Locate the cell with the specified text and output its (x, y) center coordinate. 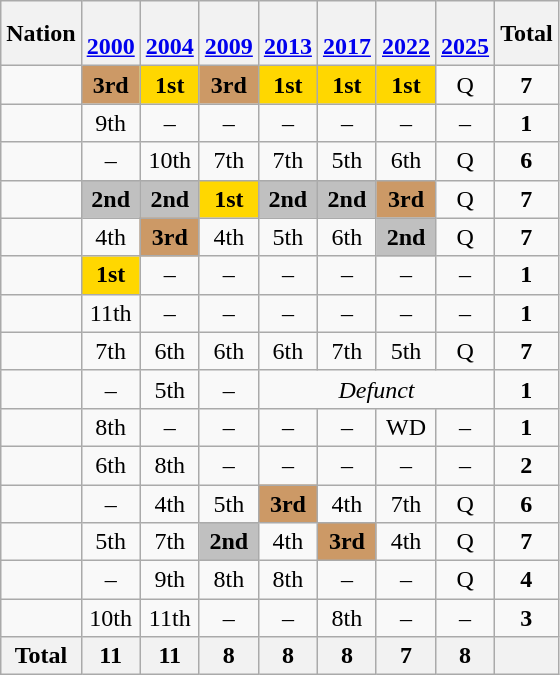
2017 (346, 34)
4 (527, 580)
Defunct (376, 389)
3 (527, 618)
2025 (466, 34)
2009 (228, 34)
WD (406, 427)
2004 (170, 34)
2013 (288, 34)
2 (527, 465)
Nation (41, 34)
2000 (110, 34)
2022 (406, 34)
